Pinpoint the cell where the given text exists, returning its (X, Y) midpoint coordinate. 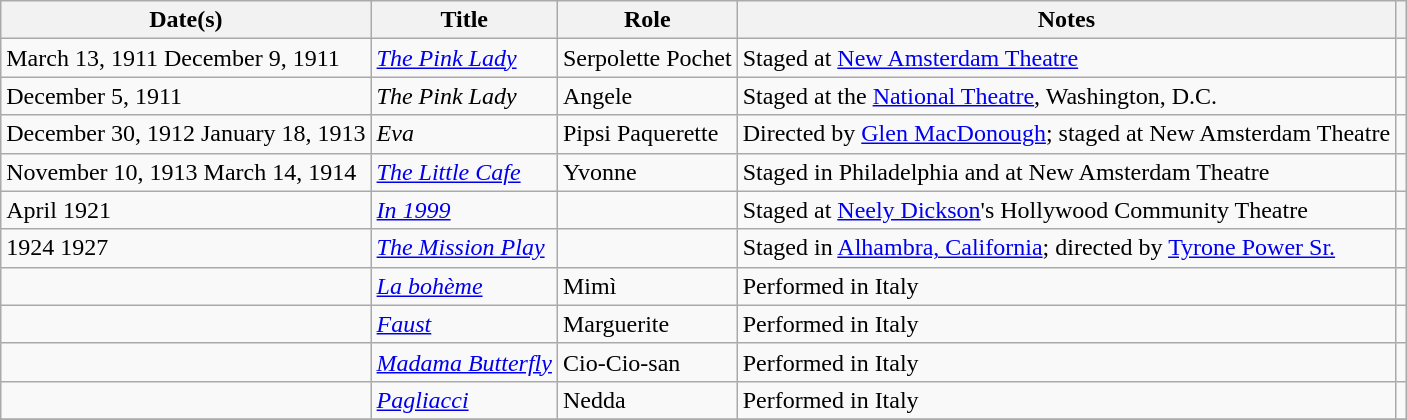
Title (464, 20)
Mimì (647, 286)
In 1999 (464, 210)
1924 1927 (186, 248)
The Little Cafe (464, 172)
Staged at New Amsterdam Theatre (1066, 58)
Staged in Alhambra, California; directed by Tyrone Power Sr. (1066, 248)
December 30, 1912 January 18, 1913 (186, 134)
Faust (464, 324)
Staged at Neely Dickson's Hollywood Community Theatre (1066, 210)
Yvonne (647, 172)
La bohème (464, 286)
Staged at the National Theatre, Washington, D.C. (1066, 96)
Cio-Cio-san (647, 362)
Serpolette Pochet (647, 58)
Date(s) (186, 20)
Madama Butterfly (464, 362)
Pipsi Paquerette (647, 134)
Angele (647, 96)
Eva (464, 134)
Notes (1066, 20)
Nedda (647, 400)
Directed by Glen MacDonough; staged at New Amsterdam Theatre (1066, 134)
March 13, 1911 December 9, 1911 (186, 58)
Pagliacci (464, 400)
The Mission Play (464, 248)
November 10, 1913 March 14, 1914 (186, 172)
Marguerite (647, 324)
Staged in Philadelphia and at New Amsterdam Theatre (1066, 172)
December 5, 1911 (186, 96)
Role (647, 20)
April 1921 (186, 210)
